Capture the cell that displays the provided text and extract its (X, Y) central coordinate. 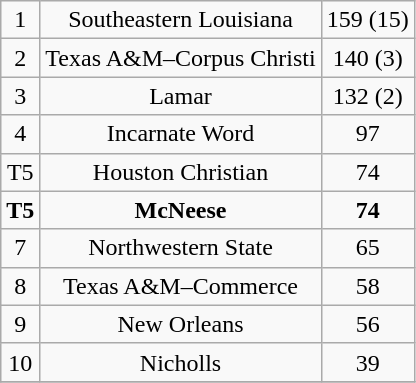
8 (20, 286)
65 (368, 248)
1 (20, 20)
2 (20, 58)
39 (368, 362)
3 (20, 96)
Nicholls (180, 362)
McNeese (180, 210)
Houston Christian (180, 172)
Northwestern State (180, 248)
58 (368, 286)
10 (20, 362)
9 (20, 324)
97 (368, 134)
Texas A&M–Corpus Christi (180, 58)
4 (20, 134)
7 (20, 248)
56 (368, 324)
Incarnate Word (180, 134)
Lamar (180, 96)
132 (2) (368, 96)
New Orleans (180, 324)
159 (15) (368, 20)
Southeastern Louisiana (180, 20)
140 (3) (368, 58)
Texas A&M–Commerce (180, 286)
